Return the [X, Y] coordinate for the center point of the cell that contains the specified text.  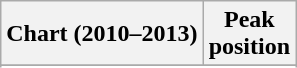
Peakposition [249, 34]
Chart (2010–2013) [102, 34]
